Find where the given text appears and provide that cell's center as (x, y) coordinate. 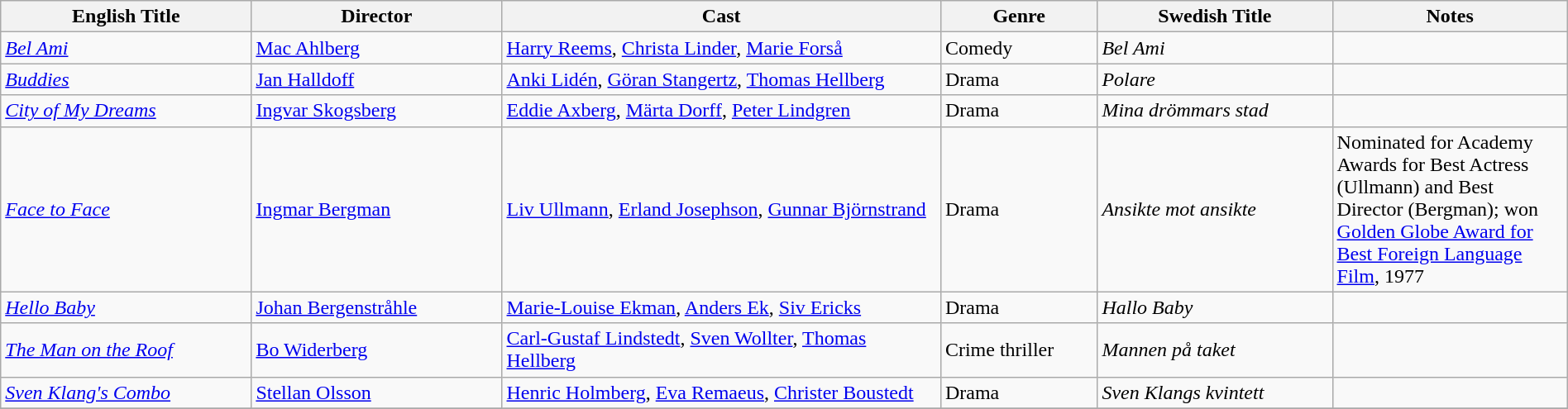
Cast (721, 17)
Hallo Baby (1215, 307)
Nominated for Academy Awards for Best Actress (Ullmann) and Best Director (Bergman); won Golden Globe Award for Best Foreign Language Film, 1977 (1450, 209)
Liv Ullmann, Erland Josephson, Gunnar Björnstrand (721, 209)
Marie-Louise Ekman, Anders Ek, Siv Ericks (721, 307)
Jan Halldoff (377, 79)
Sven Klang's Combo (126, 392)
Polare (1215, 79)
Johan Bergenstråhle (377, 307)
Ingmar Bergman (377, 209)
Crime thriller (1019, 350)
Comedy (1019, 48)
Sven Klangs kvintett (1215, 392)
Stellan Olsson (377, 392)
Carl-Gustaf Lindstedt, Sven Wollter, Thomas Hellberg (721, 350)
Swedish Title (1215, 17)
Mannen på taket (1215, 350)
Anki Lidén, Göran Stangertz, Thomas Hellberg (721, 79)
City of My Dreams (126, 111)
Mina drömmars stad (1215, 111)
Director (377, 17)
Ingvar Skogsberg (377, 111)
Ansikte mot ansikte (1215, 209)
Henric Holmberg, Eva Remaeus, Christer Boustedt (721, 392)
Buddies (126, 79)
Genre (1019, 17)
Harry Reems, Christa Linder, Marie Forså (721, 48)
The Man on the Roof (126, 350)
English Title (126, 17)
Eddie Axberg, Märta Dorff, Peter Lindgren (721, 111)
Bo Widerberg (377, 350)
Hello Baby (126, 307)
Notes (1450, 17)
Face to Face (126, 209)
Mac Ahlberg (377, 48)
